Pinpoint the cell where the given text exists, returning its [X, Y] midpoint coordinate. 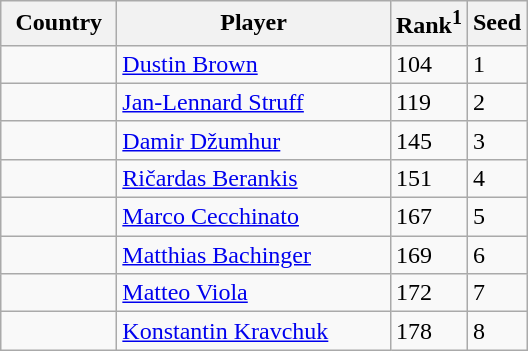
151 [428, 178]
7 [496, 293]
104 [428, 64]
Country [59, 24]
Dustin Brown [254, 64]
1 [496, 64]
178 [428, 331]
5 [496, 217]
145 [428, 140]
Marco Cecchinato [254, 217]
Matthias Bachinger [254, 255]
Matteo Viola [254, 293]
Player [254, 24]
4 [496, 178]
Rank1 [428, 24]
2 [496, 102]
Damir Džumhur [254, 140]
Konstantin Kravchuk [254, 331]
119 [428, 102]
167 [428, 217]
6 [496, 255]
169 [428, 255]
8 [496, 331]
3 [496, 140]
172 [428, 293]
Seed [496, 24]
Ričardas Berankis [254, 178]
Jan-Lennard Struff [254, 102]
